Find where the given text appears and provide that cell's center as (X, Y) coordinate. 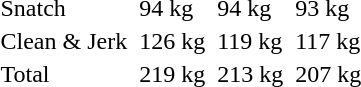
119 kg (250, 41)
126 kg (172, 41)
